Return the [x, y] coordinate for the center point of the cell that contains the specified text.  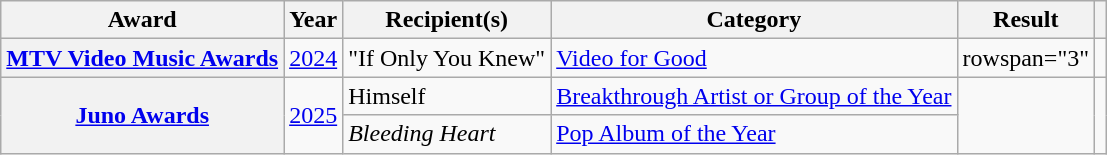
Bleeding Heart [447, 134]
"If Only You Knew" [447, 58]
Pop Album of the Year [754, 134]
Result [1026, 20]
Category [754, 20]
rowspan="3" [1026, 58]
Breakthrough Artist or Group of the Year [754, 96]
2024 [314, 58]
Juno Awards [142, 115]
Recipient(s) [447, 20]
Himself [447, 96]
MTV Video Music Awards [142, 58]
Award [142, 20]
2025 [314, 115]
Year [314, 20]
Video for Good [754, 58]
